From the cell containing the given text, extract its center point as (x, y) coordinate. 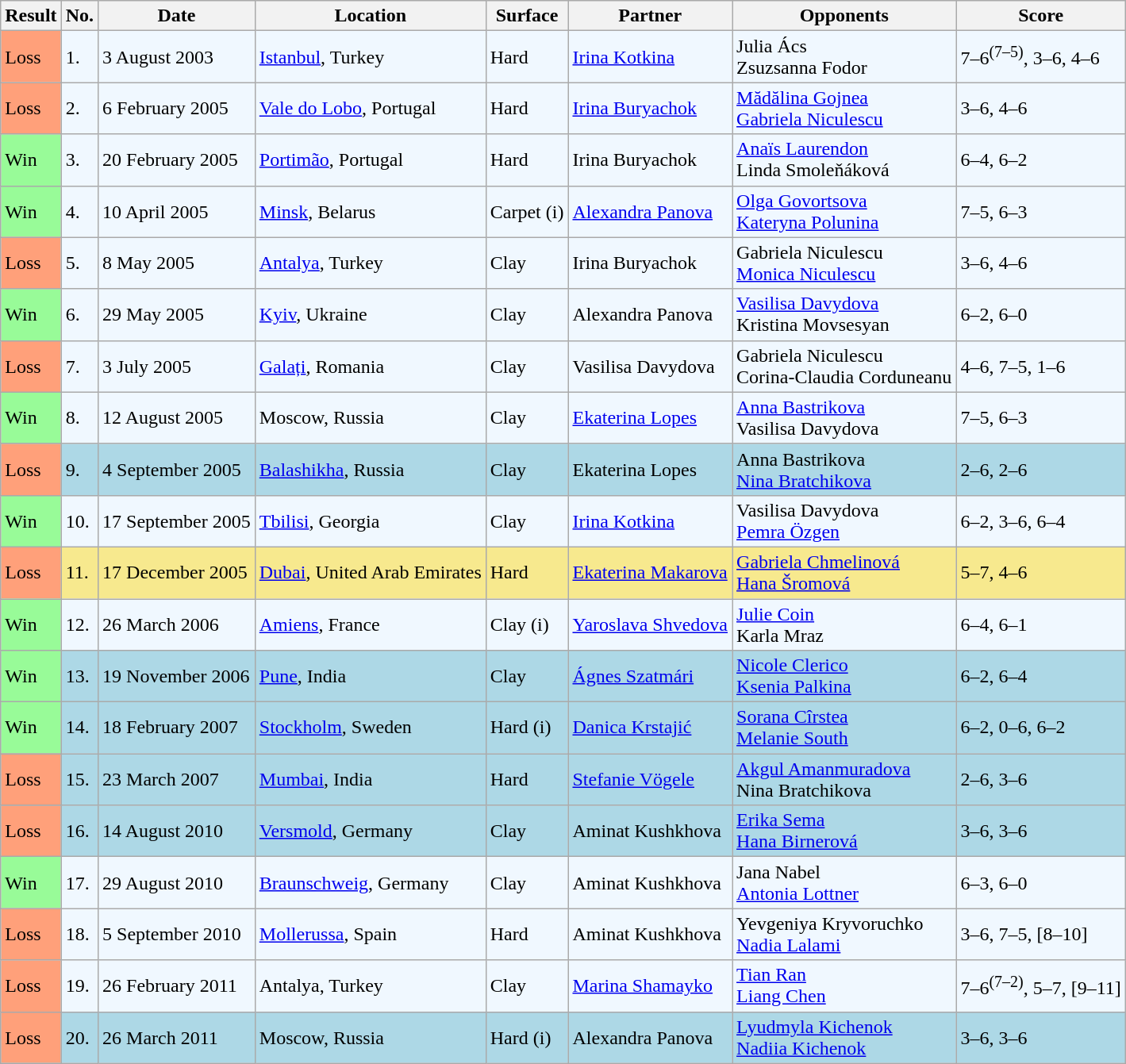
20. (79, 1038)
Score (1041, 16)
Clay (i) (527, 624)
Ekaterina Makarova (651, 573)
19 November 2006 (177, 676)
Partner (651, 16)
6–2, 0–6, 6–2 (1041, 728)
Result (31, 16)
6–4, 6–1 (1041, 624)
14. (79, 728)
Opponents (844, 16)
Portimão, Portugal (370, 160)
Anaïs Laurendon Linda Smoleňáková (844, 160)
Mumbai, India (370, 779)
Nicole Clerico Ksenia Palkina (844, 676)
Galați, Romania (370, 367)
Akgul Amanmuradova Nina Bratchikova (844, 779)
2–6, 2–6 (1041, 470)
12 August 2005 (177, 417)
Pune, India (370, 676)
17 December 2005 (177, 573)
Danica Krstajić (651, 728)
Yevgeniya Kryvoruchko Nadia Lalami (844, 935)
Julie Coin Karla Mraz (844, 624)
Istanbul, Turkey (370, 57)
12. (79, 624)
2. (79, 108)
6–2, 3–6, 6–4 (1041, 520)
Mădălina Gojnea Gabriela Niculescu (844, 108)
Braunschweig, Germany (370, 882)
Tbilisi, Georgia (370, 520)
6. (79, 314)
17 September 2005 (177, 520)
10 April 2005 (177, 211)
Carpet (i) (527, 211)
Minsk, Belarus (370, 211)
Versmold, Germany (370, 832)
8 May 2005 (177, 263)
Julia Ács Zsuzsanna Fodor (844, 57)
Olga Govortsova Kateryna Polunina (844, 211)
Gabriela Chmelinová Hana Šromová (844, 573)
6–4, 6–2 (1041, 160)
5 September 2010 (177, 935)
26 March 2011 (177, 1038)
13. (79, 676)
2–6, 3–6 (1041, 779)
8. (79, 417)
Erika Sema Hana Birnerová (844, 832)
7. (79, 367)
Stockholm, Sweden (370, 728)
Tian Ran Liang Chen (844, 985)
10. (79, 520)
Vasilisa Davydova (651, 367)
4 September 2005 (177, 470)
11. (79, 573)
Vasilisa Davydova Kristina Movsesyan (844, 314)
No. (79, 16)
Mollerussa, Spain (370, 935)
Vale do Lobo, Portugal (370, 108)
Location (370, 16)
26 March 2006 (177, 624)
3 August 2003 (177, 57)
14 August 2010 (177, 832)
Jana Nabel Antonia Lottner (844, 882)
Dubai, United Arab Emirates (370, 573)
1. (79, 57)
3–6, 7–5, [8–10] (1041, 935)
Date (177, 16)
6–2, 6–0 (1041, 314)
Vasilisa Davydova Pemra Özgen (844, 520)
Yaroslava Shvedova (651, 624)
16. (79, 832)
Gabriela Niculescu Corina-Claudia Corduneanu (844, 367)
18. (79, 935)
5. (79, 263)
4–6, 7–5, 1–6 (1041, 367)
18 February 2007 (177, 728)
17. (79, 882)
Ágnes Szatmári (651, 676)
23 March 2007 (177, 779)
Anna Bastrikova Vasilisa Davydova (844, 417)
29 May 2005 (177, 314)
Surface (527, 16)
Amiens, France (370, 624)
26 February 2011 (177, 985)
6–3, 6–0 (1041, 882)
6–2, 6–4 (1041, 676)
20 February 2005 (177, 160)
9. (79, 470)
Gabriela Niculescu Monica Niculescu (844, 263)
3 July 2005 (177, 367)
Sorana Cîrstea Melanie South (844, 728)
Lyudmyla Kichenok Nadiia Kichenok (844, 1038)
Anna Bastrikova Nina Bratchikova (844, 470)
19. (79, 985)
Stefanie Vögele (651, 779)
6 February 2005 (177, 108)
29 August 2010 (177, 882)
4. (79, 211)
Kyiv, Ukraine (370, 314)
7–6(7–5), 3–6, 4–6 (1041, 57)
3. (79, 160)
5–7, 4–6 (1041, 573)
7–6(7–2), 5–7, [9–11] (1041, 985)
15. (79, 779)
Balashikha, Russia (370, 470)
Marina Shamayko (651, 985)
